Locate the cell with the specified text and output its [X, Y] center coordinate. 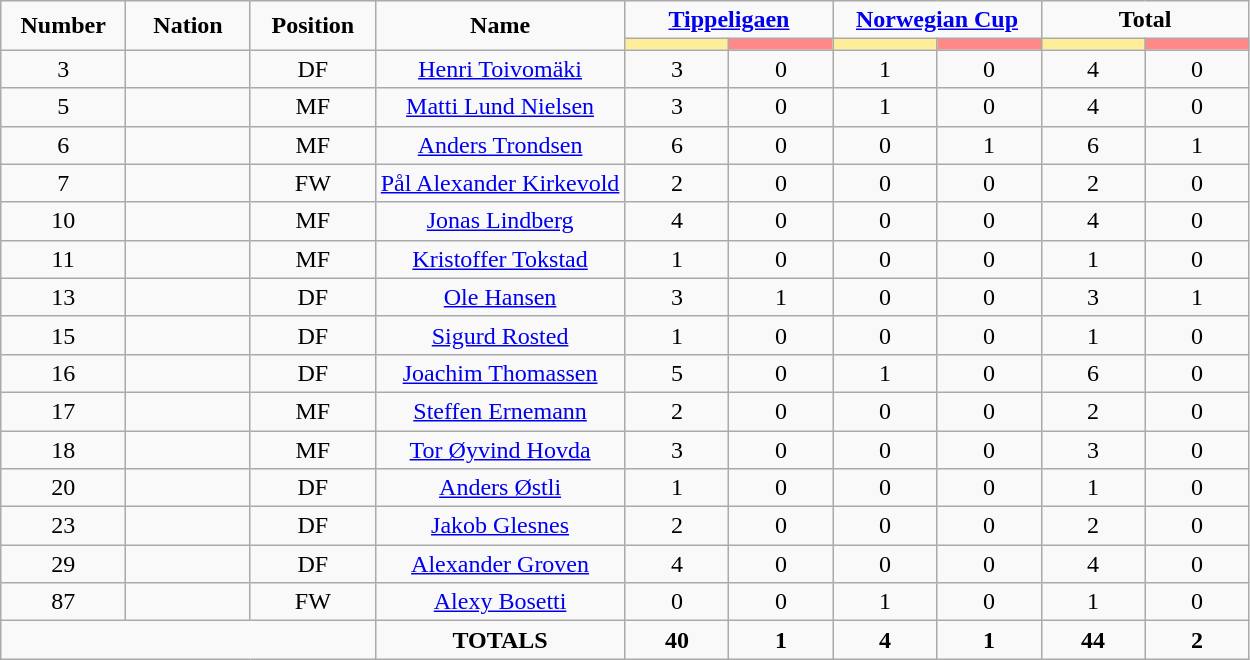
87 [64, 602]
Tippeligaen [729, 20]
40 [677, 640]
Matti Lund Nielsen [500, 107]
29 [64, 564]
TOTALS [500, 640]
13 [64, 297]
Ole Hansen [500, 297]
44 [1093, 640]
15 [64, 335]
11 [64, 259]
Anders Østli [500, 488]
Sigurd Rosted [500, 335]
Nation [188, 26]
Henri Toivomäki [500, 69]
Alexy Bosetti [500, 602]
Position [312, 26]
23 [64, 526]
Jakob Glesnes [500, 526]
18 [64, 449]
7 [64, 183]
Joachim Thomassen [500, 373]
10 [64, 221]
Tor Øyvind Hovda [500, 449]
Kristoffer Tokstad [500, 259]
Pål Alexander Kirkevold [500, 183]
Norwegian Cup [937, 20]
Total [1145, 20]
Steffen Ernemann [500, 411]
Number [64, 26]
Alexander Groven [500, 564]
16 [64, 373]
Jonas Lindberg [500, 221]
Name [500, 26]
17 [64, 411]
Anders Trondsen [500, 145]
20 [64, 488]
